Provide the [X, Y] coordinate of the cell's center where the given text is located.  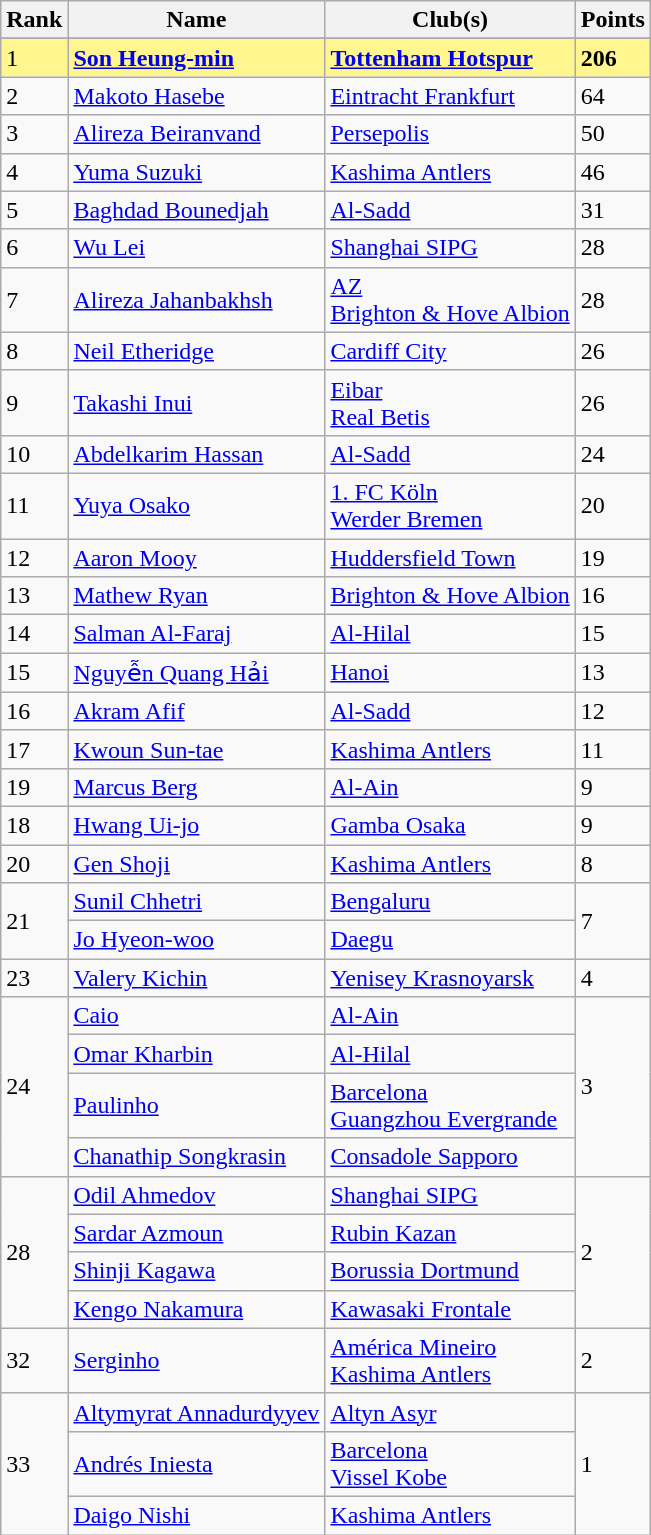
Sardar Azmoun [196, 1233]
Andrés Iniesta [196, 1464]
Odil Ahmedov [196, 1195]
Valery Kichin [196, 978]
Rank [34, 20]
Eibar Real Betis [450, 402]
Eintracht Frankfurt [450, 96]
Gen Shoji [196, 863]
Consadole Sapporo [450, 1157]
Borussia Dortmund [450, 1271]
Kwoun Sun-tae [196, 749]
Shinji Kagawa [196, 1271]
Persepolis [450, 134]
33 [34, 1464]
64 [612, 96]
32 [34, 1360]
Barcelona Vissel Kobe [450, 1464]
Hwang Ui-jo [196, 825]
Alireza Jahanbakhsh [196, 300]
Nguyễn Quang Hải [196, 673]
5 [34, 210]
Yenisey Krasnoyarsk [450, 978]
17 [34, 749]
Hanoi [450, 673]
1. FC Köln Werder Bremen [450, 506]
Akram Afif [196, 711]
23 [34, 978]
Alireza Beiranvand [196, 134]
Club(s) [450, 20]
Name [196, 20]
Paulinho [196, 1106]
Kawasaki Frontale [450, 1309]
206 [612, 58]
Tottenham Hotspur [450, 58]
Salman Al-Faraj [196, 634]
Altymyrat Annadurdyyev [196, 1412]
Cardiff City [450, 351]
Barcelona Guangzhou Evergrande [450, 1106]
AZ Brighton & Hove Albion [450, 300]
Sunil Chhetri [196, 902]
Gamba Osaka [450, 825]
50 [612, 134]
Son Heung-min [196, 58]
Jo Hyeon-woo [196, 940]
18 [34, 825]
Omar Kharbin [196, 1054]
Bengaluru [450, 902]
Daigo Nishi [196, 1515]
46 [612, 172]
Brighton & Hove Albion [450, 596]
Makoto Hasebe [196, 96]
Yuya Osako [196, 506]
Mathew Ryan [196, 596]
Serginho [196, 1360]
Wu Lei [196, 248]
Rubin Kazan [450, 1233]
Takashi Inui [196, 402]
31 [612, 210]
Caio [196, 1016]
Daegu [450, 940]
6 [34, 248]
Altyn Asyr [450, 1412]
Points [612, 20]
21 [34, 921]
Chanathip Songkrasin [196, 1157]
Baghdad Bounedjah [196, 210]
14 [34, 634]
Kengo Nakamura [196, 1309]
Yuma Suzuki [196, 172]
Neil Etheridge [196, 351]
Marcus Berg [196, 787]
América Mineiro Kashima Antlers [450, 1360]
Abdelkarim Hassan [196, 454]
Aaron Mooy [196, 557]
10 [34, 454]
Huddersfield Town [450, 557]
